Detect which cell encompasses the target text, then output its (x, y) center coordinate. 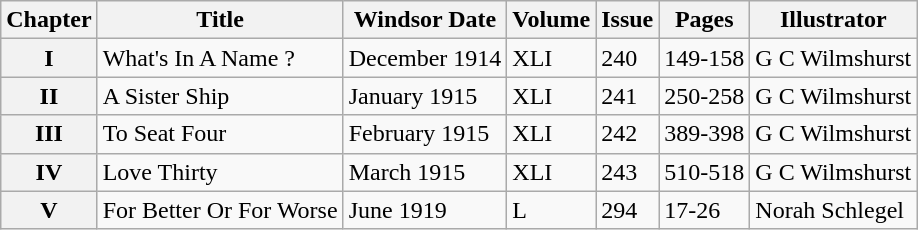
Chapter (49, 20)
For Better Or For Worse (220, 210)
240 (628, 58)
V (49, 210)
250-258 (704, 96)
294 (628, 210)
Pages (704, 20)
241 (628, 96)
January 1915 (425, 96)
II (49, 96)
To Seat Four (220, 134)
February 1915 (425, 134)
Love Thirty (220, 172)
June 1919 (425, 210)
242 (628, 134)
Norah Schlegel (834, 210)
What's In A Name ? (220, 58)
IV (49, 172)
Volume (552, 20)
March 1915 (425, 172)
Issue (628, 20)
510-518 (704, 172)
Title (220, 20)
389-398 (704, 134)
December 1914 (425, 58)
I (49, 58)
III (49, 134)
243 (628, 172)
L (552, 210)
17-26 (704, 210)
149-158 (704, 58)
Illustrator (834, 20)
A Sister Ship (220, 96)
Windsor Date (425, 20)
